Identify which cell holds the provided text, then report its [X, Y] central coordinate. 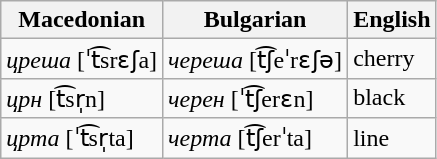
црн [t͡sr̩n] [82, 98]
череша [t͡ʃeˈrɛʃə] [256, 59]
цреша [ˈt͡srɛʃa] [82, 59]
line [392, 138]
црта [ˈt͡sr̩ta] [82, 138]
черта [t͡ʃerˈta] [256, 138]
cherry [392, 59]
черен [ˈt͡ʃerɛn] [256, 98]
Bulgarian [256, 20]
English [392, 20]
Macedonian [82, 20]
black [392, 98]
